Extract the (X, Y) coordinate from the center of the cell holding the provided text.  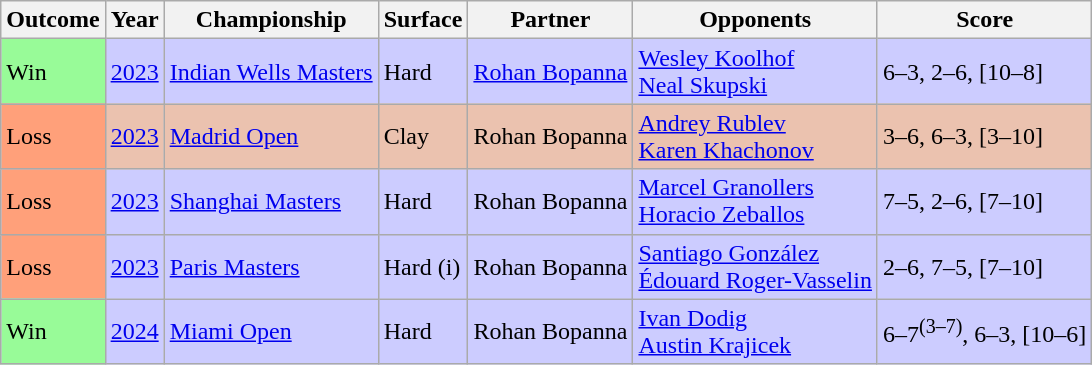
Paris Masters (271, 266)
Miami Open (271, 332)
6–3, 2–6, [10–8] (984, 72)
Opponents (756, 20)
Madrid Open (271, 136)
2–6, 7–5, [7–10] (984, 266)
Marcel Granollers Horacio Zeballos (756, 202)
Outcome (53, 20)
7–5, 2–6, [7–10] (984, 202)
Surface (423, 20)
Indian Wells Masters (271, 72)
Championship (271, 20)
Score (984, 20)
Shanghai Masters (271, 202)
Year (134, 20)
Wesley Koolhof Neal Skupski (756, 72)
Santiago González Édouard Roger-Vasselin (756, 266)
Partner (550, 20)
Clay (423, 136)
2024 (134, 332)
Ivan Dodig Austin Krajicek (756, 332)
6–7(3–7), 6–3, [10–6] (984, 332)
3–6, 6–3, [3–10] (984, 136)
Andrey Rublev Karen Khachonov (756, 136)
Hard (i) (423, 266)
